Find where the given text appears and provide that cell's center as [X, Y] coordinate. 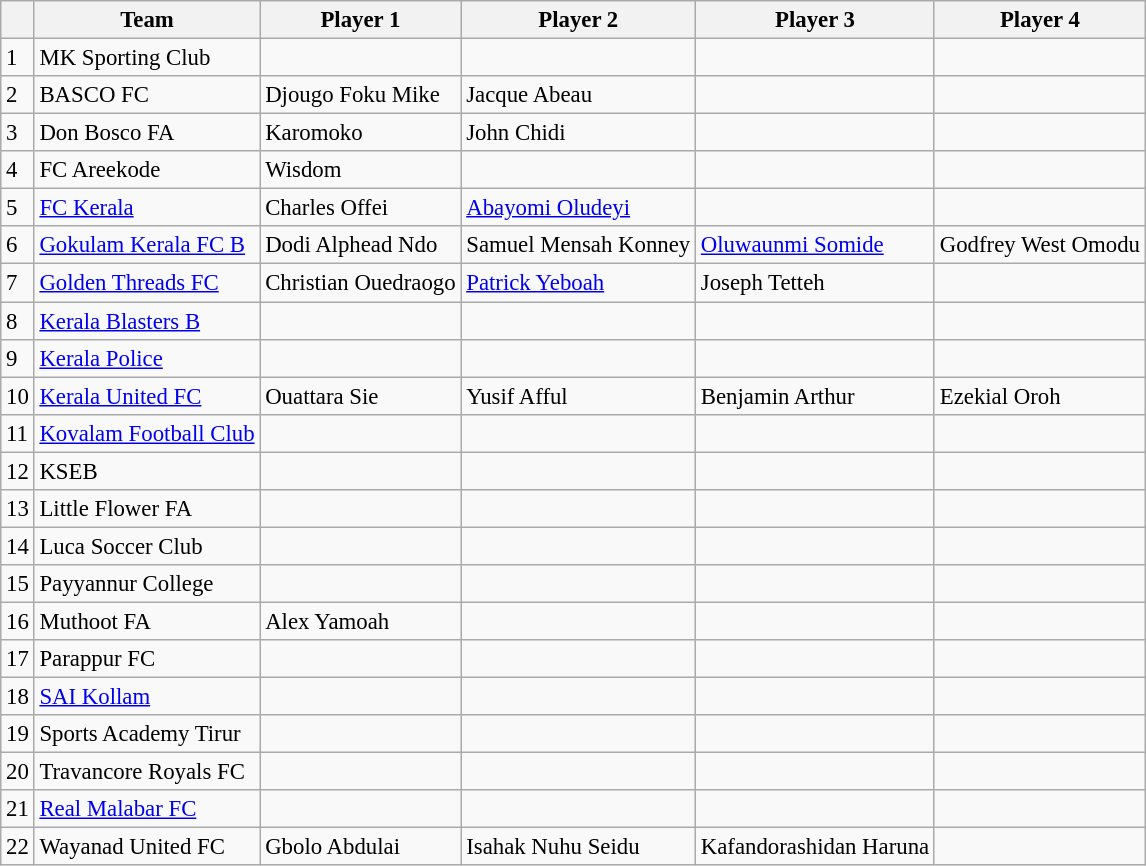
Djougo Foku Mike [360, 95]
Kovalam Football Club [147, 433]
Gbolo Abdulai [360, 847]
16 [18, 621]
11 [18, 433]
Benjamin Arthur [816, 396]
22 [18, 847]
FC Kerala [147, 208]
Christian Ouedraogo [360, 283]
Golden Threads FC [147, 283]
2 [18, 95]
Wisdom [360, 170]
Kerala Blasters B [147, 321]
Karomoko [360, 133]
Isahak Nuhu Seidu [578, 847]
17 [18, 659]
12 [18, 471]
7 [18, 283]
Kerala Police [147, 358]
Wayanad United FC [147, 847]
Alex Yamoah [360, 621]
Kafandorashidan Haruna [816, 847]
Don Bosco FA [147, 133]
Ouattara Sie [360, 396]
FC Areekode [147, 170]
18 [18, 697]
3 [18, 133]
Joseph Tetteh [816, 283]
Oluwaunmi Somide [816, 245]
Player 1 [360, 20]
Little Flower FA [147, 509]
19 [18, 734]
20 [18, 772]
MK Sporting Club [147, 58]
10 [18, 396]
Real Malabar FC [147, 809]
Luca Soccer Club [147, 546]
21 [18, 809]
Parappur FC [147, 659]
Travancore Royals FC [147, 772]
6 [18, 245]
Muthoot FA [147, 621]
Patrick Yeboah [578, 283]
4 [18, 170]
Kerala United FC [147, 396]
Player 4 [1040, 20]
1 [18, 58]
Dodi Alphead Ndo [360, 245]
Samuel Mensah Konney [578, 245]
BASCO FC [147, 95]
Godfrey West Omodu [1040, 245]
13 [18, 509]
Gokulam Kerala FC B [147, 245]
Ezekial Oroh [1040, 396]
8 [18, 321]
Player 2 [578, 20]
KSEB [147, 471]
Sports Academy Tirur [147, 734]
John Chidi [578, 133]
Charles Offei [360, 208]
Yusif Afful [578, 396]
Abayomi Oludeyi [578, 208]
Payyannur College [147, 584]
9 [18, 358]
14 [18, 546]
Team [147, 20]
SAI Kollam [147, 697]
Jacque Abeau [578, 95]
Player 3 [816, 20]
5 [18, 208]
15 [18, 584]
